For the text-containing cell, return its midpoint in (X, Y) coordinate format. 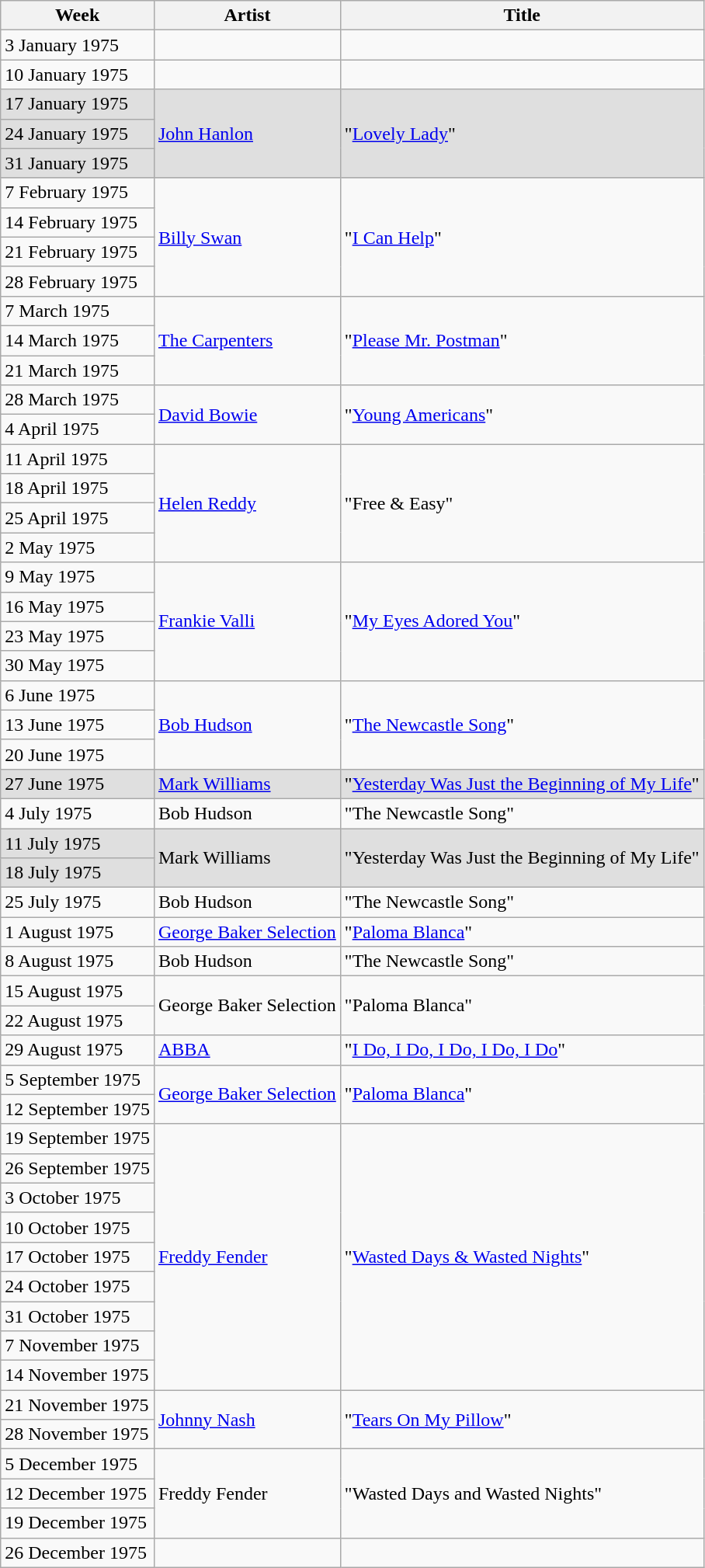
Helen Reddy (247, 503)
26 December 1975 (78, 1552)
8 August 1975 (78, 961)
2 May 1975 (78, 548)
Frankie Valli (247, 621)
25 July 1975 (78, 902)
"Young Americans" (522, 415)
Billy Swan (247, 237)
13 June 1975 (78, 725)
18 July 1975 (78, 873)
7 November 1975 (78, 1346)
17 January 1975 (78, 104)
31 January 1975 (78, 163)
Week (78, 16)
21 November 1975 (78, 1405)
15 August 1975 (78, 991)
10 October 1975 (78, 1227)
Title (522, 16)
21 February 1975 (78, 252)
Artist (247, 16)
The Carpenters (247, 340)
23 May 1975 (78, 636)
25 April 1975 (78, 518)
7 February 1975 (78, 193)
10 January 1975 (78, 75)
28 March 1975 (78, 400)
"I Do, I Do, I Do, I Do, I Do" (522, 1050)
"I Can Help" (522, 237)
Johnny Nash (247, 1420)
22 August 1975 (78, 1020)
16 May 1975 (78, 607)
3 January 1975 (78, 45)
29 August 1975 (78, 1050)
5 September 1975 (78, 1080)
6 June 1975 (78, 695)
14 February 1975 (78, 222)
12 December 1975 (78, 1493)
31 October 1975 (78, 1316)
9 May 1975 (78, 577)
1 August 1975 (78, 932)
7 March 1975 (78, 311)
30 May 1975 (78, 666)
14 March 1975 (78, 340)
ABBA (247, 1050)
"My Eyes Adored You" (522, 621)
"Free & Easy" (522, 503)
20 June 1975 (78, 754)
24 October 1975 (78, 1286)
David Bowie (247, 415)
John Hanlon (247, 134)
4 April 1975 (78, 429)
26 September 1975 (78, 1168)
28 February 1975 (78, 281)
19 September 1975 (78, 1139)
12 September 1975 (78, 1109)
"Please Mr. Postman" (522, 340)
11 July 1975 (78, 843)
27 June 1975 (78, 784)
3 October 1975 (78, 1198)
19 December 1975 (78, 1523)
"Tears On My Pillow" (522, 1420)
"Lovely Lady" (522, 134)
18 April 1975 (78, 488)
11 April 1975 (78, 459)
14 November 1975 (78, 1375)
"Wasted Days & Wasted Nights" (522, 1257)
17 October 1975 (78, 1257)
28 November 1975 (78, 1434)
4 July 1975 (78, 813)
24 January 1975 (78, 134)
"Wasted Days and Wasted Nights" (522, 1493)
21 March 1975 (78, 370)
5 December 1975 (78, 1464)
